Capture the cell that displays the provided text and extract its (x, y) central coordinate. 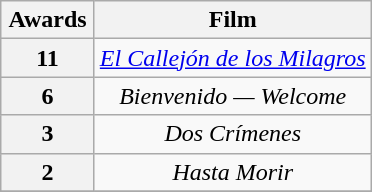
Bienvenido — Welcome (232, 96)
El Callejón de los Milagros (232, 58)
Awards (48, 20)
11 (48, 58)
Film (232, 20)
3 (48, 134)
Dos Crímenes (232, 134)
Hasta Morir (232, 172)
6 (48, 96)
2 (48, 172)
